Search for the cell housing the specified text and yield its [x, y] center coordinate. 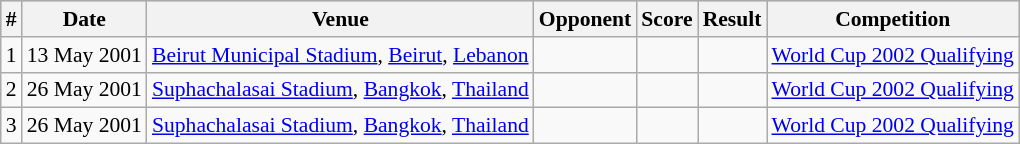
# [12, 19]
Venue [340, 19]
Result [732, 19]
Date [84, 19]
13 May 2001 [84, 55]
Beirut Municipal Stadium, Beirut, Lebanon [340, 55]
3 [12, 126]
2 [12, 90]
Score [666, 19]
1 [12, 55]
Competition [892, 19]
Opponent [586, 19]
